Identify which cell holds the provided text, then report its [X, Y] central coordinate. 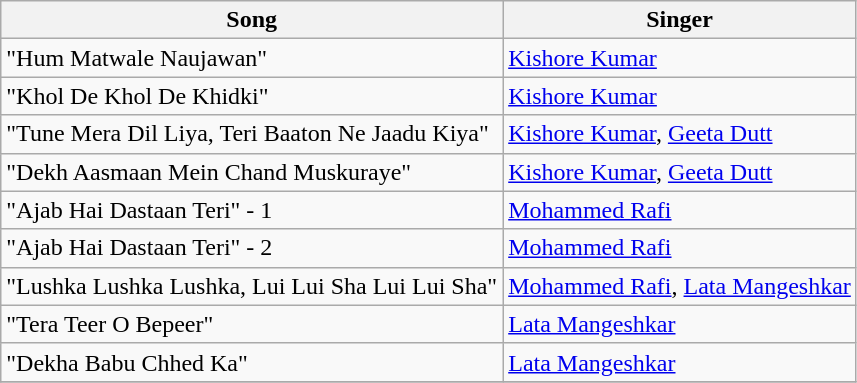
"Hum Matwale Naujawan" [252, 58]
"Dekha Babu Chhed Ka" [252, 362]
"Lushka Lushka Lushka, Lui Lui Sha Lui Lui Sha" [252, 286]
"Dekh Aasmaan Mein Chand Muskuraye" [252, 172]
Song [252, 20]
"Ajab Hai Dastaan Teri" - 1 [252, 210]
Mohammed Rafi, Lata Mangeshkar [680, 286]
"Tune Mera Dil Liya, Teri Baaton Ne Jaadu Kiya" [252, 134]
"Ajab Hai Dastaan Teri" - 2 [252, 248]
"Tera Teer O Bepeer" [252, 324]
"Khol De Khol De Khidki" [252, 96]
Singer [680, 20]
